Search for the cell housing the specified text and yield its (x, y) center coordinate. 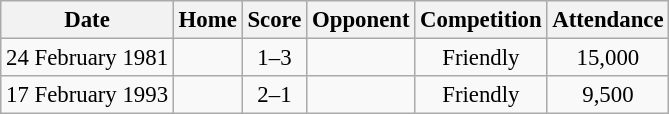
Competition (481, 20)
15,000 (608, 58)
9,500 (608, 95)
Score (274, 20)
2–1 (274, 95)
24 February 1981 (88, 58)
Attendance (608, 20)
Home (208, 20)
Opponent (361, 20)
Date (88, 20)
1–3 (274, 58)
17 February 1993 (88, 95)
